Provide the (x, y) coordinate of the cell's center where the given text is located.  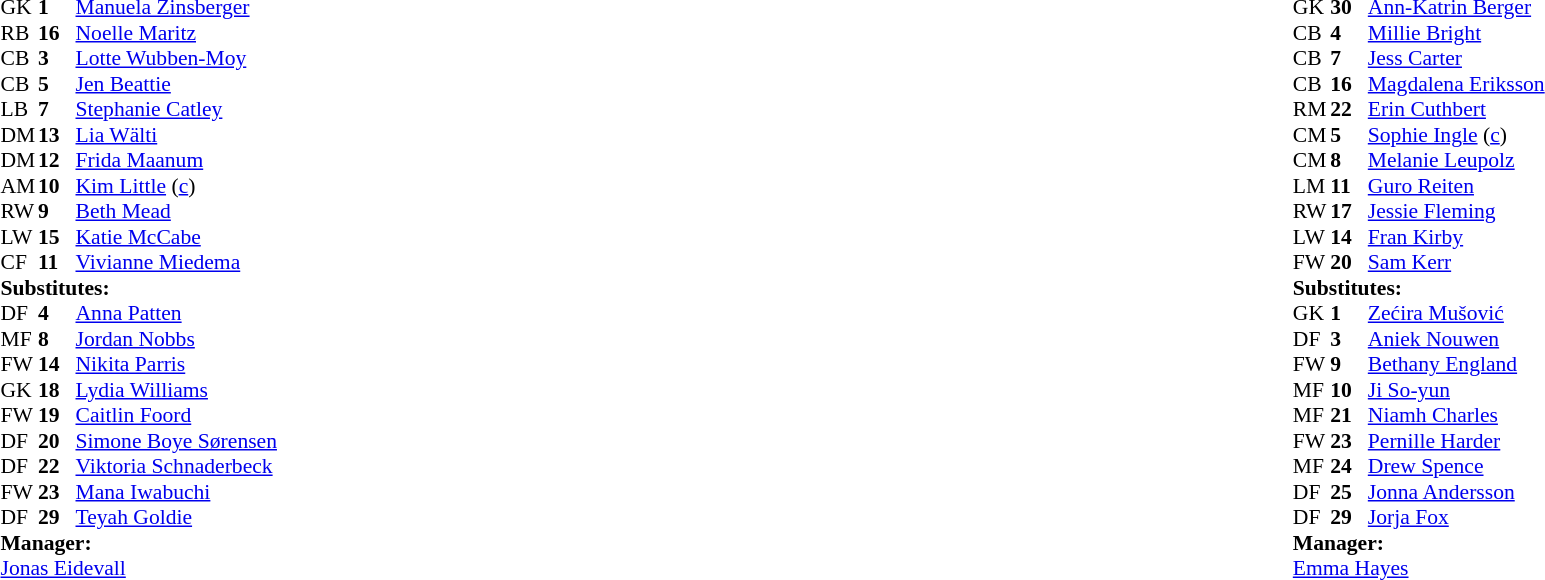
Noelle Maritz (176, 33)
Frida Maanum (176, 161)
Kim Little (c) (176, 186)
Viktoria Schnaderbeck (176, 467)
17 (1349, 211)
Vivianne Miedema (176, 263)
Nikita Parris (176, 365)
21 (1349, 415)
Melanie Leupolz (1456, 161)
15 (57, 237)
19 (57, 415)
Simone Boye Sørensen (176, 441)
RB (19, 33)
Jess Carter (1456, 59)
LB (19, 109)
Fran Kirby (1456, 237)
Sam Kerr (1456, 263)
Teyah Goldie (176, 517)
LM (1312, 186)
12 (57, 161)
Jessie Fleming (1456, 211)
24 (1349, 467)
Lia Wälti (176, 135)
Pernille Harder (1456, 441)
Aniek Nouwen (1456, 339)
Erin Cuthbert (1456, 109)
Jonna Andersson (1456, 492)
18 (57, 390)
AM (19, 186)
Magdalena Eriksson (1456, 84)
Jordan Nobbs (176, 339)
Ji So-yun (1456, 390)
Niamh Charles (1456, 415)
Lotte Wubben-Moy (176, 59)
Sophie Ingle (c) (1456, 135)
Jorja Fox (1456, 517)
Beth Mead (176, 211)
Zećira Mušović (1456, 313)
25 (1349, 492)
Caitlin Foord (176, 415)
Mana Iwabuchi (176, 492)
Lydia Williams (176, 390)
Drew Spence (1456, 467)
13 (57, 135)
Guro Reiten (1456, 186)
CF (19, 263)
Bethany England (1456, 365)
Millie Bright (1456, 33)
Anna Patten (176, 313)
RM (1312, 109)
Jen Beattie (176, 84)
Katie McCabe (176, 237)
Stephanie Catley (176, 109)
1 (1349, 313)
